Search for the cell housing the specified text and yield its (X, Y) center coordinate. 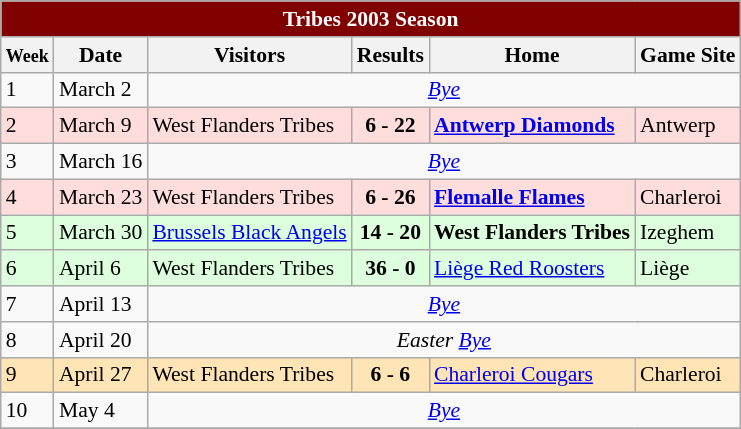
March 2 (100, 90)
1 (28, 90)
3 (28, 162)
April 20 (100, 340)
May 4 (100, 411)
Date (100, 55)
8 (28, 340)
Home (532, 55)
Charleroi Cougars (532, 375)
Week (28, 55)
36 - 0 (390, 269)
March 16 (100, 162)
6 - 6 (390, 375)
2 (28, 126)
Results (390, 55)
Antwerp Diamonds (532, 126)
Game Site (688, 55)
6 - 22 (390, 126)
Easter Bye (444, 340)
7 (28, 304)
Antwerp (688, 126)
Liège Red Roosters (532, 269)
6 (28, 269)
Liège (688, 269)
April 27 (100, 375)
5 (28, 233)
April 13 (100, 304)
March 23 (100, 197)
March 9 (100, 126)
10 (28, 411)
April 6 (100, 269)
Izeghem (688, 233)
Visitors (249, 55)
Flemalle Flames (532, 197)
4 (28, 197)
March 30 (100, 233)
Tribes 2003 Season (371, 19)
6 - 26 (390, 197)
14 - 20 (390, 233)
Brussels Black Angels (249, 233)
9 (28, 375)
